Detect which cell encompasses the target text, then output its [x, y] center coordinate. 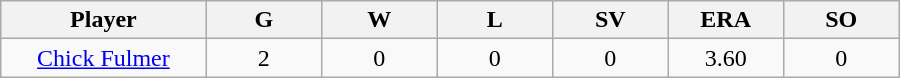
SV [610, 20]
3.60 [726, 58]
ERA [726, 20]
Player [104, 20]
W [380, 20]
Chick Fulmer [104, 58]
SO [841, 20]
G [264, 20]
L [494, 20]
2 [264, 58]
